Return [X, Y] of the center of cell containing provided text 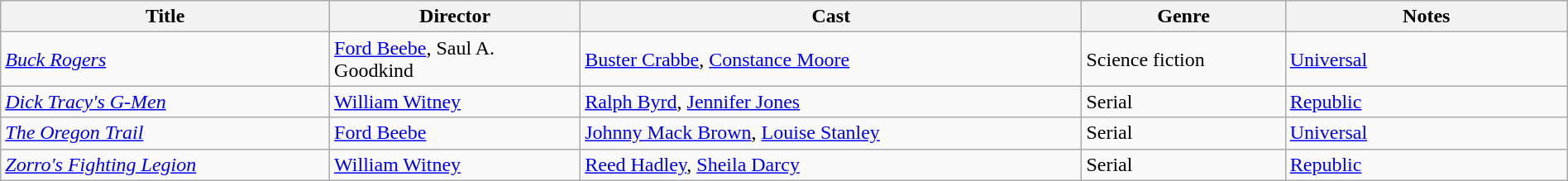
Dick Tracy's G-Men [165, 102]
Title [165, 17]
Buck Rogers [165, 60]
The Oregon Trail [165, 133]
Buster Crabbe, Constance Moore [831, 60]
Johnny Mack Brown, Louise Stanley [831, 133]
Ralph Byrd, Jennifer Jones [831, 102]
Ford Beebe, Saul A. Goodkind [455, 60]
Ford Beebe [455, 133]
Genre [1183, 17]
Reed Hadley, Sheila Darcy [831, 164]
Zorro's Fighting Legion [165, 164]
Cast [831, 17]
Notes [1426, 17]
Science fiction [1183, 60]
Director [455, 17]
